For the text-containing cell, return its midpoint in (x, y) coordinate format. 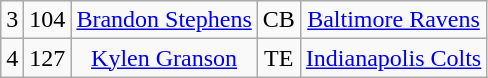
Indianapolis Colts (393, 58)
CB (278, 20)
TE (278, 58)
Brandon Stephens (164, 20)
4 (12, 58)
3 (12, 20)
Baltimore Ravens (393, 20)
Kylen Granson (164, 58)
104 (48, 20)
127 (48, 58)
